Identify which cell holds the provided text, then report its [X, Y] central coordinate. 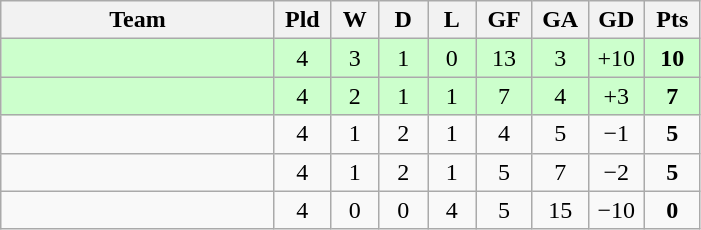
GD [616, 20]
+3 [616, 96]
Team [138, 20]
−10 [616, 210]
−2 [616, 172]
L [452, 20]
−1 [616, 134]
13 [504, 58]
W [354, 20]
Pld [302, 20]
D [404, 20]
GF [504, 20]
+10 [616, 58]
10 [672, 58]
15 [560, 210]
Pts [672, 20]
GA [560, 20]
